Search for the cell housing the specified text and yield its [x, y] center coordinate. 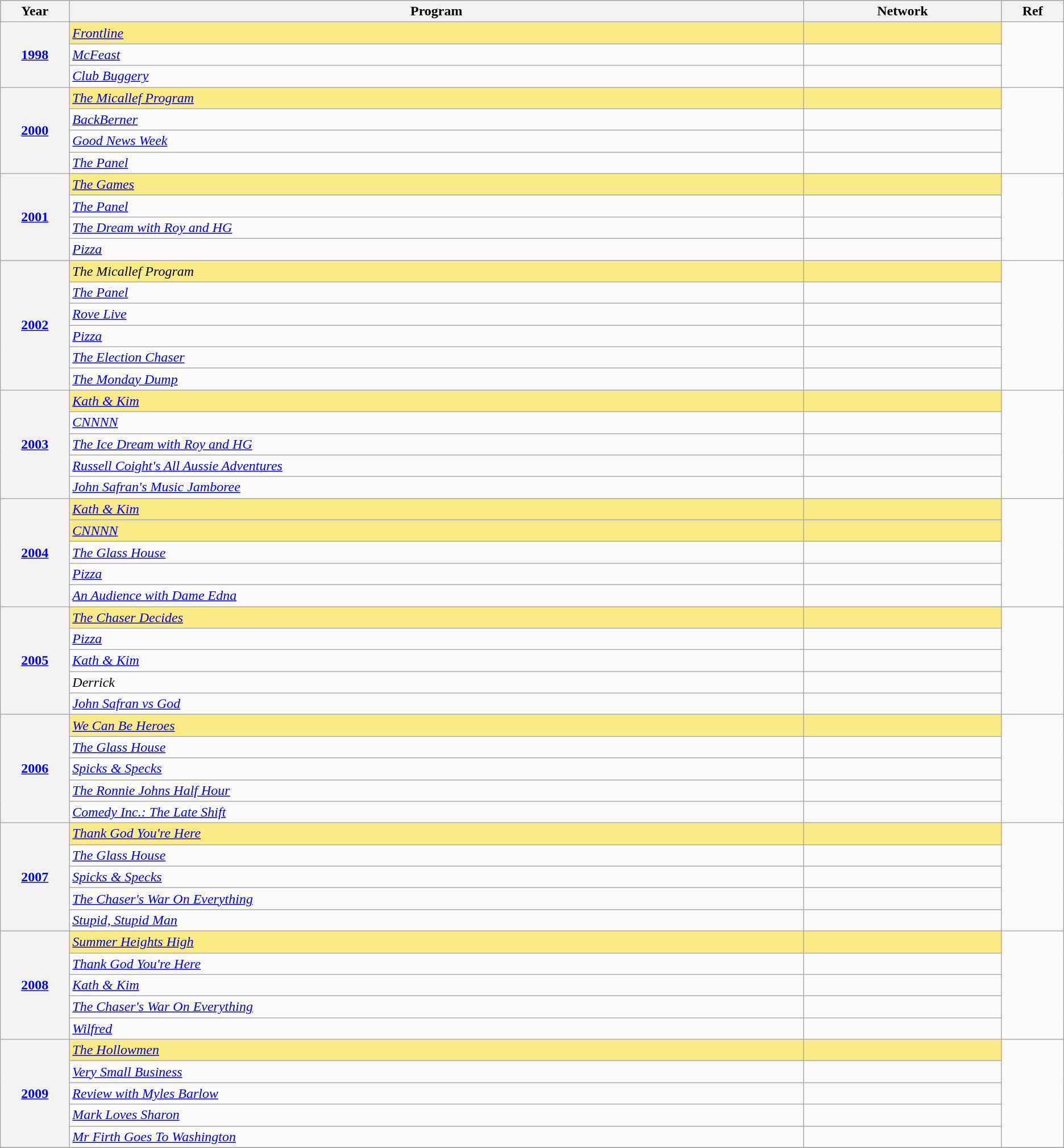
Derrick [437, 682]
John Safran's Music Jamboree [437, 487]
The Games [437, 184]
The Monday Dump [437, 379]
Stupid, Stupid Man [437, 920]
2001 [35, 217]
Very Small Business [437, 1072]
The Chaser Decides [437, 617]
The Ronnie Johns Half Hour [437, 790]
Rove Live [437, 314]
An Audience with Dame Edna [437, 595]
2005 [35, 660]
Network [903, 11]
Year [35, 11]
Summer Heights High [437, 942]
John Safran vs God [437, 704]
Comedy Inc.: The Late Shift [437, 812]
The Ice Dream with Roy and HG [437, 444]
The Election Chaser [437, 358]
Mark Loves Sharon [437, 1115]
2006 [35, 769]
Good News Week [437, 141]
2002 [35, 325]
2007 [35, 877]
2000 [35, 130]
BackBerner [437, 119]
Frontline [437, 33]
Club Buggery [437, 76]
Program [437, 11]
The Hollowmen [437, 1050]
Russell Coight's All Aussie Adventures [437, 466]
2004 [35, 552]
Ref [1032, 11]
The Dream with Roy and HG [437, 227]
We Can Be Heroes [437, 726]
Review with Myles Barlow [437, 1093]
2003 [35, 444]
1998 [35, 55]
Wilfred [437, 1029]
McFeast [437, 55]
2009 [35, 1093]
2008 [35, 985]
Mr Firth Goes To Washington [437, 1137]
